Determine the (X, Y) coordinate at the center of the cell enclosing the given text.  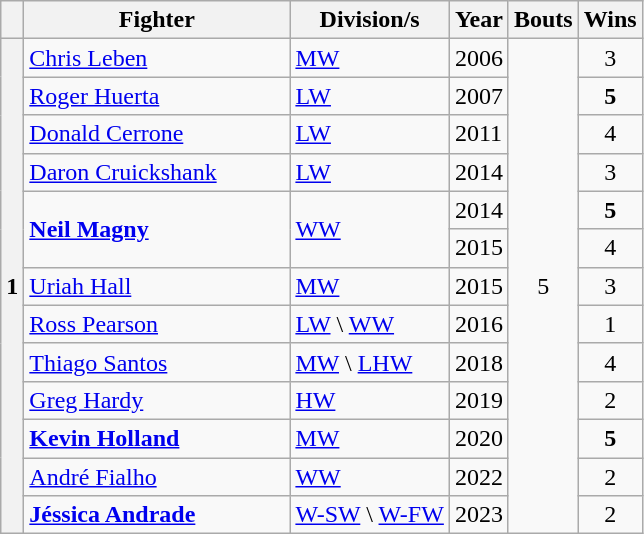
2006 (478, 58)
Neil Magny (157, 229)
MW \ LHW (370, 362)
W-SW \ W-FW (370, 515)
Bouts (543, 20)
André Fialho (157, 477)
2018 (478, 362)
2016 (478, 324)
Thiago Santos (157, 362)
2023 (478, 515)
Fighter (157, 20)
Year (478, 20)
2022 (478, 477)
Donald Cerrone (157, 134)
Kevin Holland (157, 438)
HW (370, 400)
Ross Pearson (157, 324)
Chris Leben (157, 58)
2011 (478, 134)
Greg Hardy (157, 400)
2007 (478, 96)
2019 (478, 400)
LW \ WW (370, 324)
2020 (478, 438)
Daron Cruickshank (157, 172)
Division/s (370, 20)
Jéssica Andrade (157, 515)
Roger Huerta (157, 96)
Uriah Hall (157, 286)
Wins (610, 20)
